For the text-containing cell, return its midpoint in (x, y) coordinate format. 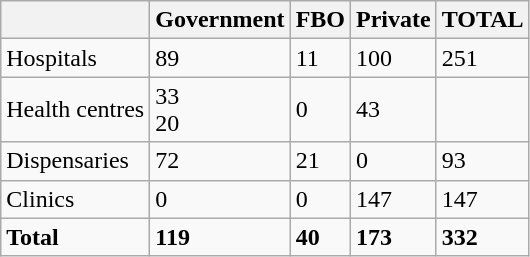
Dispensaries (76, 161)
251 (482, 58)
3320 (220, 110)
Hospitals (76, 58)
173 (394, 237)
93 (482, 161)
FBO (320, 20)
21 (320, 161)
Health centres (76, 110)
43 (394, 110)
119 (220, 237)
Total (76, 237)
72 (220, 161)
TOTAL (482, 20)
89 (220, 58)
Private (394, 20)
100 (394, 58)
332 (482, 237)
Government (220, 20)
Clinics (76, 199)
11 (320, 58)
40 (320, 237)
